Determine the (x, y) coordinate at the center of the cell enclosing the given text.  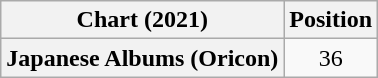
Chart (2021) (142, 20)
Japanese Albums (Oricon) (142, 58)
36 (331, 58)
Position (331, 20)
